Provide the [x, y] coordinate of the cell's center where the given text is located.  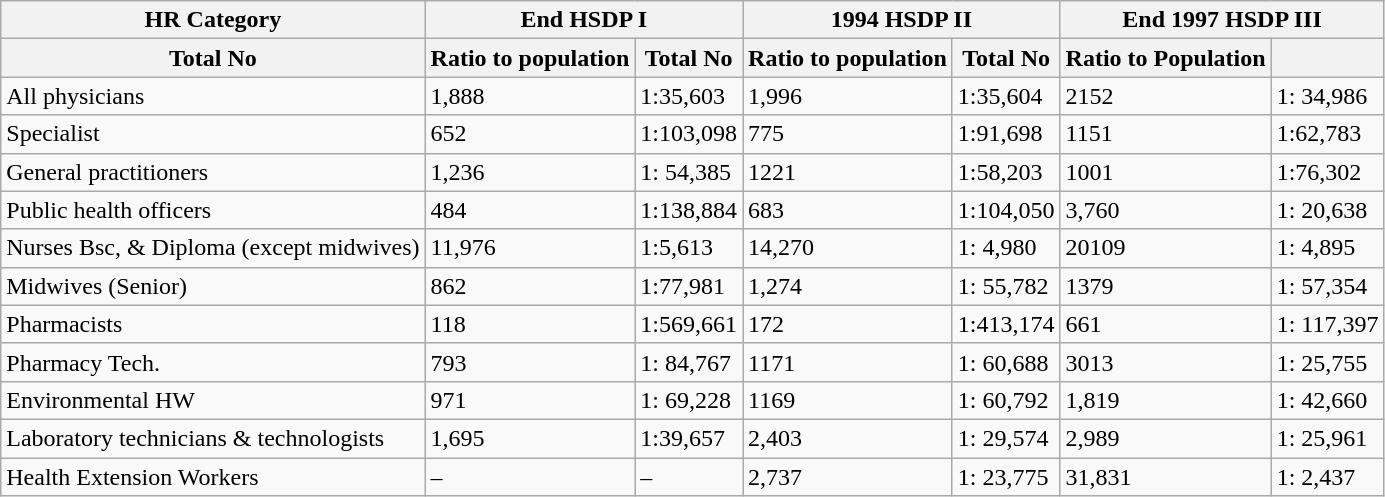
3,760 [1166, 210]
1:62,783 [1328, 134]
1:77,981 [689, 286]
775 [848, 134]
1,236 [530, 172]
862 [530, 286]
1151 [1166, 134]
1: 23,775 [1006, 477]
1:103,098 [689, 134]
1:35,604 [1006, 96]
1: 55,782 [1006, 286]
1: 25,961 [1328, 438]
1379 [1166, 286]
31,831 [1166, 477]
Specialist [213, 134]
1: 69,228 [689, 400]
661 [1166, 324]
1,274 [848, 286]
1169 [848, 400]
Ratio to Population [1166, 58]
11,976 [530, 248]
2,737 [848, 477]
Nurses Bsc, & Diploma (except midwives) [213, 248]
484 [530, 210]
1: 20,638 [1328, 210]
1:39,657 [689, 438]
1: 4,895 [1328, 248]
End HSDP I [584, 20]
793 [530, 362]
1: 29,574 [1006, 438]
Environmental HW [213, 400]
1,819 [1166, 400]
1:35,603 [689, 96]
1:569,661 [689, 324]
1221 [848, 172]
20109 [1166, 248]
683 [848, 210]
1:138,884 [689, 210]
1:91,698 [1006, 134]
1:58,203 [1006, 172]
Health Extension Workers [213, 477]
1:413,174 [1006, 324]
971 [530, 400]
Public health officers [213, 210]
1: 2,437 [1328, 477]
1: 57,354 [1328, 286]
1: 34,986 [1328, 96]
1: 117,397 [1328, 324]
652 [530, 134]
1:5,613 [689, 248]
1,888 [530, 96]
1: 25,755 [1328, 362]
Pharmacists [213, 324]
Midwives (Senior) [213, 286]
118 [530, 324]
1994 HSDP II [902, 20]
1: 42,660 [1328, 400]
1,996 [848, 96]
2,989 [1166, 438]
Laboratory technicians & technologists [213, 438]
1:76,302 [1328, 172]
3013 [1166, 362]
HR Category [213, 20]
General practitioners [213, 172]
1: 60,792 [1006, 400]
1,695 [530, 438]
172 [848, 324]
1: 4,980 [1006, 248]
1: 54,385 [689, 172]
Pharmacy Tech. [213, 362]
1:104,050 [1006, 210]
2,403 [848, 438]
End 1997 HSDP III [1222, 20]
1171 [848, 362]
All physicians [213, 96]
1: 84,767 [689, 362]
2152 [1166, 96]
14,270 [848, 248]
1001 [1166, 172]
1: 60,688 [1006, 362]
